Return the (X, Y) coordinate for the center point of the cell that contains the specified text.  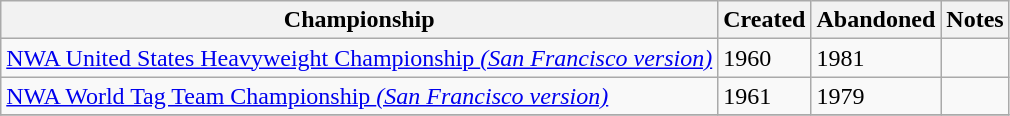
1960 (764, 58)
1961 (764, 96)
NWA United States Heavyweight Championship (San Francisco version) (360, 58)
NWA World Tag Team Championship (San Francisco version) (360, 96)
Created (764, 20)
Notes (975, 20)
Championship (360, 20)
1981 (876, 58)
1979 (876, 96)
Abandoned (876, 20)
